From the cell containing the given text, extract its center point as [x, y] coordinate. 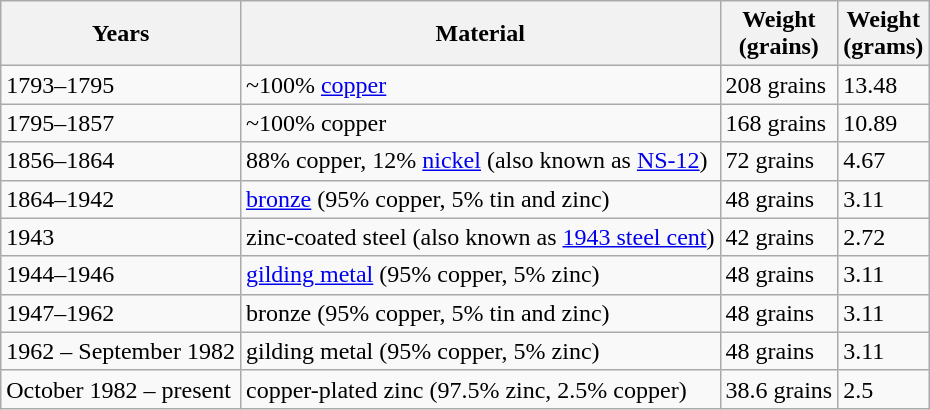
1947–1962 [121, 313]
13.48 [884, 85]
Years [121, 34]
1944–1946 [121, 275]
Weight(grains) [779, 34]
10.89 [884, 123]
4.67 [884, 161]
1962 – September 1982 [121, 351]
1943 [121, 237]
42 grains [779, 237]
72 grains [779, 161]
38.6 grains [779, 389]
2.72 [884, 237]
1793–1795 [121, 85]
October 1982 – present [121, 389]
88% copper, 12% nickel (also known as NS-12) [480, 161]
1864–1942 [121, 199]
copper-plated zinc (97.5% zinc, 2.5% copper) [480, 389]
1856–1864 [121, 161]
Weight(grams) [884, 34]
168 grains [779, 123]
2.5 [884, 389]
zinc-coated steel (also known as 1943 steel cent) [480, 237]
Material [480, 34]
208 grains [779, 85]
1795–1857 [121, 123]
